Output the (x, y) coordinate of the center of the cell containing the given text.  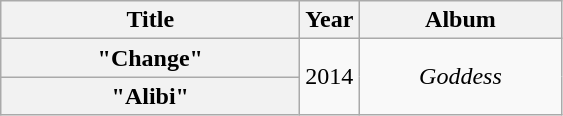
"Change" (150, 58)
Year (330, 20)
Goddess (460, 77)
Album (460, 20)
2014 (330, 77)
"Alibi" (150, 96)
Title (150, 20)
